From the cell containing the given text, extract its center point as [X, Y] coordinate. 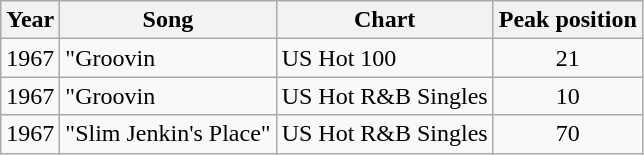
Song [168, 20]
10 [568, 96]
US Hot 100 [384, 58]
Peak position [568, 20]
21 [568, 58]
Year [30, 20]
70 [568, 134]
Chart [384, 20]
"Slim Jenkin's Place" [168, 134]
